Capture the cell that displays the provided text and extract its [X, Y] central coordinate. 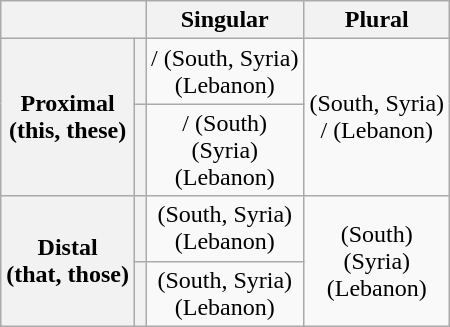
/ (South, Syria) (Lebanon) [225, 72]
Proximal(this, these) [68, 118]
Plural [377, 20]
/ (South) (Syria) (Lebanon) [225, 150]
Singular [225, 20]
Distal(that, those) [68, 261]
(South) (Syria) (Lebanon) [377, 261]
(South, Syria) / (Lebanon) [377, 118]
